Output the [X, Y] coordinate of the center of the cell containing the given text.  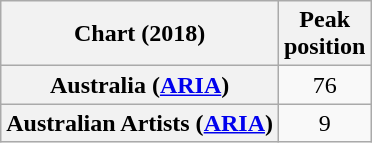
76 [324, 85]
Australian Artists (ARIA) [140, 123]
Chart (2018) [140, 34]
9 [324, 123]
Australia (ARIA) [140, 85]
Peakposition [324, 34]
